Identify which cell holds the provided text, then report its (x, y) central coordinate. 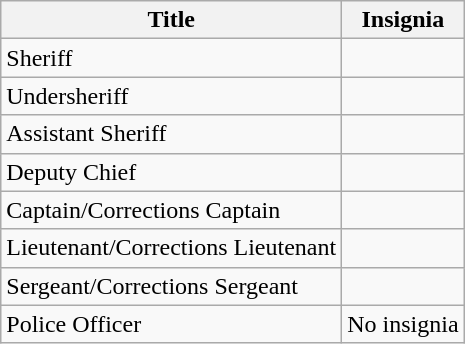
Sheriff (172, 58)
Police Officer (172, 324)
Insignia (403, 20)
Sergeant/Corrections Sergeant (172, 286)
Assistant Sheriff (172, 134)
Lieutenant/Corrections Lieutenant (172, 248)
No insignia (403, 324)
Deputy Chief (172, 172)
Title (172, 20)
Captain/Corrections Captain (172, 210)
Undersheriff (172, 96)
